Search for the cell housing the specified text and yield its [x, y] center coordinate. 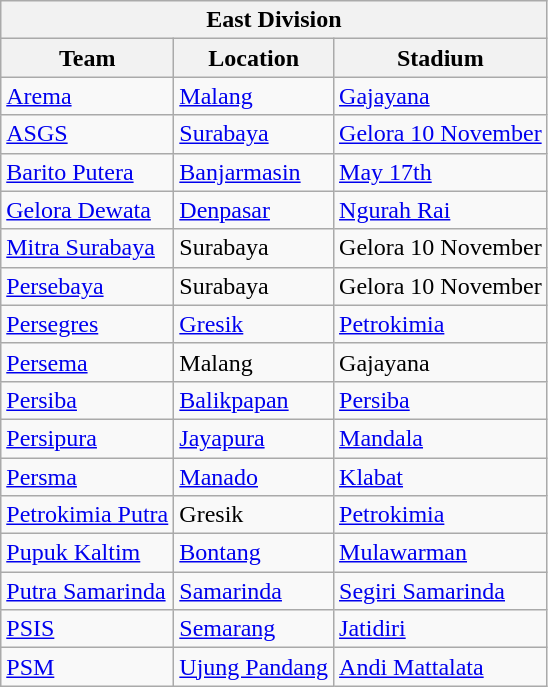
Ujung Pandang [254, 667]
Bontang [254, 553]
Denpasar [254, 210]
Mitra Surabaya [88, 248]
Persipura [88, 438]
Barito Putera [88, 172]
Manado [254, 477]
Stadium [441, 58]
Location [254, 58]
Andi Mattalata [441, 667]
Ngurah Rai [441, 210]
PSIS [88, 629]
Jayapura [254, 438]
Semarang [254, 629]
Jatidiri [441, 629]
Mandala [441, 438]
Persma [88, 477]
PSM [88, 667]
Samarinda [254, 591]
Persegres [88, 324]
Banjarmasin [254, 172]
East Division [274, 20]
Team [88, 58]
Petrokimia Putra [88, 515]
Gelora Dewata [88, 210]
Persema [88, 362]
Segiri Samarinda [441, 591]
ASGS [88, 134]
Mulawarman [441, 553]
Klabat [441, 477]
Arema [88, 96]
May 17th [441, 172]
Balikpapan [254, 400]
Pupuk Kaltim [88, 553]
Putra Samarinda [88, 591]
Persebaya [88, 286]
